Capture the cell that displays the provided text and extract its [X, Y] central coordinate. 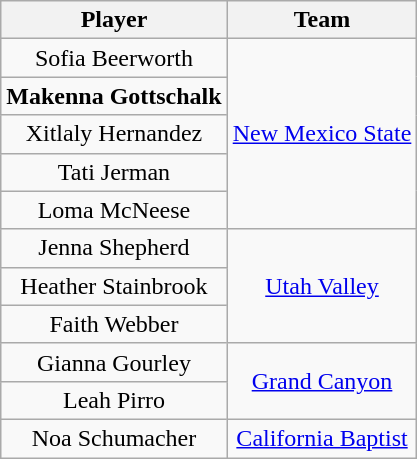
Xitlaly Hernandez [114, 134]
Noa Schumacher [114, 438]
Player [114, 20]
Heather Stainbrook [114, 286]
Gianna Gourley [114, 362]
Loma McNeese [114, 210]
Utah Valley [322, 286]
Team [322, 20]
Faith Webber [114, 324]
Leah Pirro [114, 400]
Sofia Beerworth [114, 58]
New Mexico State [322, 134]
Jenna Shepherd [114, 248]
Makenna Gottschalk [114, 96]
Grand Canyon [322, 381]
California Baptist [322, 438]
Tati Jerman [114, 172]
